Search for the cell housing the specified text and yield its (X, Y) center coordinate. 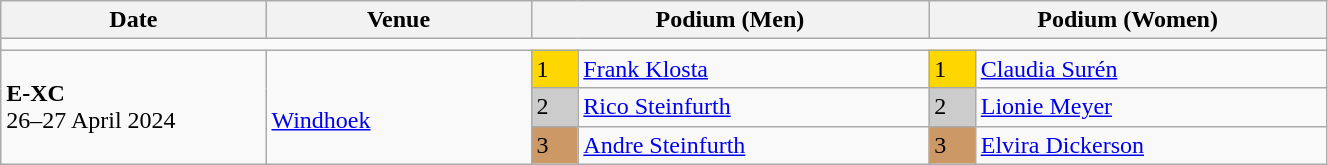
Rico Steinfurth (754, 107)
Elvira Dickerson (1150, 145)
Windhoek (398, 107)
Lionie Meyer (1150, 107)
Podium (Women) (1128, 20)
Frank Klosta (754, 69)
Date (134, 20)
E-XC 26–27 April 2024 (134, 107)
Andre Steinfurth (754, 145)
Claudia Surén (1150, 69)
Podium (Men) (730, 20)
Venue (398, 20)
